Provide the [X, Y] coordinate of the cell's center where the given text is located.  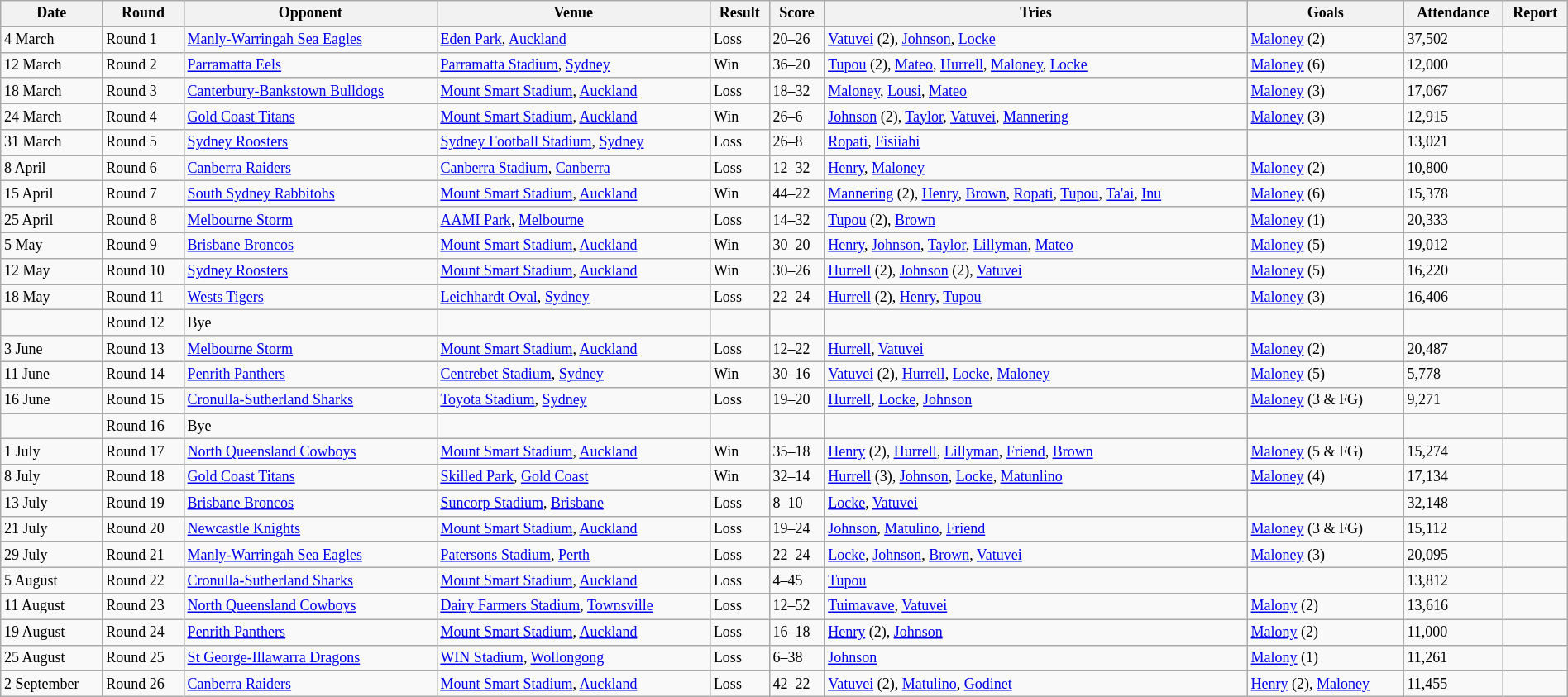
Round 8 [143, 220]
13,021 [1453, 142]
Tries [1035, 13]
Round 10 [143, 271]
17,067 [1453, 91]
Wests Tigers [310, 298]
Vatuvei (2), Matulino, Godinet [1035, 683]
20,333 [1453, 220]
5 May [51, 245]
St George-Illawarra Dragons [310, 658]
Canterbury-Bankstown Bulldogs [310, 91]
Leichhardt Oval, Sydney [573, 298]
Round 9 [143, 245]
Dairy Farmers Stadium, Townsville [573, 607]
6–38 [797, 658]
Canberra Stadium, Canberra [573, 169]
25 April [51, 220]
Patersons Stadium, Perth [573, 554]
12,000 [1453, 64]
Hurrell, Locke, Johnson [1035, 400]
Tupou (2), Mateo, Hurrell, Maloney, Locke [1035, 64]
Centrebet Stadium, Sydney [573, 374]
Round 7 [143, 193]
Henry (2), Johnson [1035, 632]
32,148 [1453, 503]
18–32 [797, 91]
WIN Stadium, Wollongong [573, 658]
Round 18 [143, 478]
Hurrell (2), Henry, Tupou [1035, 298]
5 August [51, 580]
Round 2 [143, 64]
14–32 [797, 220]
Johnson, Matulino, Friend [1035, 529]
12–52 [797, 607]
11,261 [1453, 658]
Round 4 [143, 116]
Round 19 [143, 503]
11 June [51, 374]
Maloney, Lousi, Mateo [1035, 91]
30–20 [797, 245]
Locke, Johnson, Brown, Vatuvei [1035, 554]
Opponent [310, 13]
8 July [51, 478]
24 March [51, 116]
16–18 [797, 632]
Round 15 [143, 400]
5,778 [1453, 374]
26–8 [797, 142]
Henry (2), Maloney [1325, 683]
29 July [51, 554]
25 August [51, 658]
Round 11 [143, 298]
Round [143, 13]
Locke, Vatuvei [1035, 503]
31 March [51, 142]
Johnson [1035, 658]
Maloney (5 & FG) [1325, 451]
Venue [573, 13]
Mannering (2), Henry, Brown, Ropati, Tupou, Ta'ai, Inu [1035, 193]
Suncorp Stadium, Brisbane [573, 503]
4–45 [797, 580]
Attendance [1453, 13]
16,220 [1453, 271]
13,616 [1453, 607]
12 May [51, 271]
Round 25 [143, 658]
Sydney Football Stadium, Sydney [573, 142]
12–22 [797, 349]
15,378 [1453, 193]
19–20 [797, 400]
Maloney (1) [1325, 220]
Tupou [1035, 580]
4 March [51, 40]
Henry (2), Hurrell, Lillyman, Friend, Brown [1035, 451]
Round 21 [143, 554]
11,455 [1453, 683]
19 August [51, 632]
Round 12 [143, 322]
Eden Park, Auckland [573, 40]
Round 3 [143, 91]
Round 5 [143, 142]
Parramatta Eels [310, 64]
17,134 [1453, 478]
35–18 [797, 451]
26–6 [797, 116]
8–10 [797, 503]
Report [1535, 13]
13 July [51, 503]
Round 14 [143, 374]
Round 17 [143, 451]
Round 6 [143, 169]
44–22 [797, 193]
8 April [51, 169]
32–14 [797, 478]
11,000 [1453, 632]
12 March [51, 64]
Date [51, 13]
Round 24 [143, 632]
36–20 [797, 64]
16 June [51, 400]
42–22 [797, 683]
Johnson (2), Taylor, Vatuvei, Mannering [1035, 116]
12,915 [1453, 116]
Vatuvei (2), Hurrell, Locke, Maloney [1035, 374]
1 July [51, 451]
10,800 [1453, 169]
Malony (1) [1325, 658]
21 July [51, 529]
9,271 [1453, 400]
Parramatta Stadium, Sydney [573, 64]
Hurrell (3), Johnson, Locke, Matunlino [1035, 478]
15 April [51, 193]
18 March [51, 91]
30–26 [797, 271]
3 June [51, 349]
Henry, Johnson, Taylor, Lillyman, Mateo [1035, 245]
20,487 [1453, 349]
12–32 [797, 169]
30–16 [797, 374]
2 September [51, 683]
Newcastle Knights [310, 529]
15,274 [1453, 451]
11 August [51, 607]
13,812 [1453, 580]
Tupou (2), Brown [1035, 220]
Round 20 [143, 529]
AAMI Park, Melbourne [573, 220]
Round 23 [143, 607]
Skilled Park, Gold Coast [573, 478]
Toyota Stadium, Sydney [573, 400]
Ropati, Fisiiahi [1035, 142]
Round 1 [143, 40]
Result [740, 13]
20,095 [1453, 554]
19,012 [1453, 245]
18 May [51, 298]
Vatuvei (2), Johnson, Locke [1035, 40]
Round 26 [143, 683]
Round 13 [143, 349]
16,406 [1453, 298]
15,112 [1453, 529]
Goals [1325, 13]
20–26 [797, 40]
Score [797, 13]
Tuimavave, Vatuvei [1035, 607]
Round 22 [143, 580]
Maloney (4) [1325, 478]
Hurrell, Vatuvei [1035, 349]
37,502 [1453, 40]
19–24 [797, 529]
Hurrell (2), Johnson (2), Vatuvei [1035, 271]
South Sydney Rabbitohs [310, 193]
Round 16 [143, 427]
Henry, Maloney [1035, 169]
